Locate the cell with the specified text and output its [x, y] center coordinate. 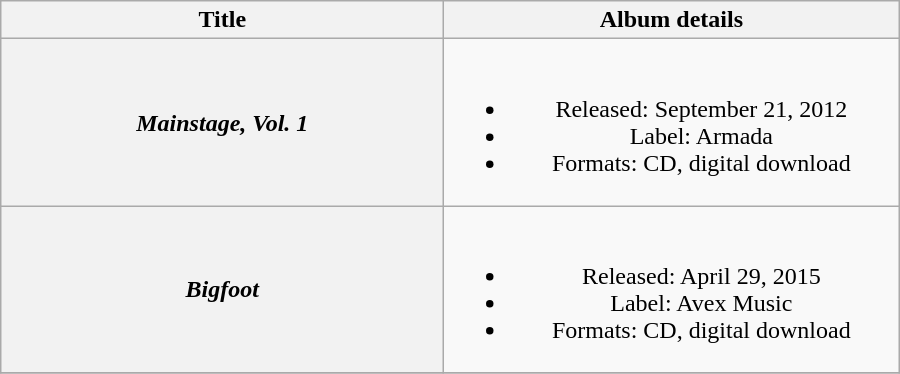
Bigfoot [222, 290]
Mainstage, Vol. 1 [222, 122]
Album details [672, 20]
Released: April 29, 2015Label: Avex MusicFormats: CD, digital download [672, 290]
Released: September 21, 2012Label: ArmadaFormats: CD, digital download [672, 122]
Title [222, 20]
